Provide the (x, y) coordinate of the cell's center where the given text is located.  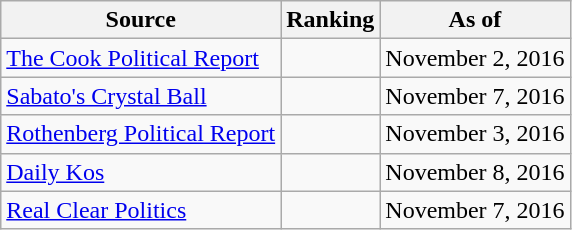
The Cook Political Report (141, 58)
November 8, 2016 (475, 172)
Daily Kos (141, 172)
November 3, 2016 (475, 134)
November 2, 2016 (475, 58)
Sabato's Crystal Ball (141, 96)
Real Clear Politics (141, 210)
Ranking (330, 20)
As of (475, 20)
Source (141, 20)
Rothenberg Political Report (141, 134)
